Pinpoint the cell where the given text exists, returning its (X, Y) midpoint coordinate. 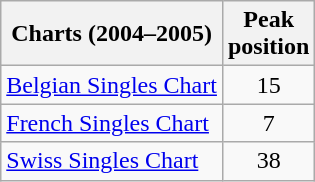
French Singles Chart (112, 123)
Charts (2004–2005) (112, 34)
38 (268, 161)
Belgian Singles Chart (112, 85)
Swiss Singles Chart (112, 161)
Peakposition (268, 34)
7 (268, 123)
15 (268, 85)
